Capture the cell that displays the provided text and extract its (x, y) central coordinate. 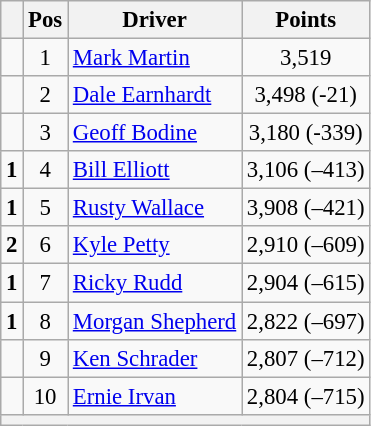
3 (46, 133)
Bill Elliott (155, 170)
9 (46, 358)
Driver (155, 20)
3,106 (–413) (306, 170)
10 (46, 396)
2,822 (–697) (306, 321)
2,904 (–615) (306, 283)
Morgan Shepherd (155, 321)
5 (46, 208)
Ken Schrader (155, 358)
Rusty Wallace (155, 208)
3,498 (-21) (306, 95)
4 (46, 170)
Ricky Rudd (155, 283)
Geoff Bodine (155, 133)
Ernie Irvan (155, 396)
Points (306, 20)
Pos (46, 20)
3,180 (-339) (306, 133)
2,910 (–609) (306, 245)
3,908 (–421) (306, 208)
Mark Martin (155, 58)
Dale Earnhardt (155, 95)
6 (46, 245)
Kyle Petty (155, 245)
2,807 (–712) (306, 358)
2,804 (–715) (306, 396)
7 (46, 283)
8 (46, 321)
3,519 (306, 58)
